From the cell containing the given text, extract its center point as [x, y] coordinate. 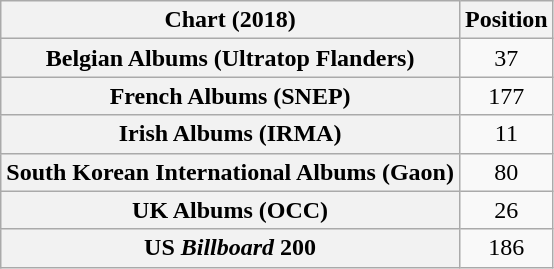
80 [506, 172]
South Korean International Albums (Gaon) [230, 172]
UK Albums (OCC) [230, 210]
177 [506, 96]
Irish Albums (IRMA) [230, 134]
186 [506, 248]
Belgian Albums (Ultratop Flanders) [230, 58]
French Albums (SNEP) [230, 96]
26 [506, 210]
Chart (2018) [230, 20]
11 [506, 134]
Position [506, 20]
US Billboard 200 [230, 248]
37 [506, 58]
